Determine the (x, y) coordinate at the center of the cell enclosing the given text.  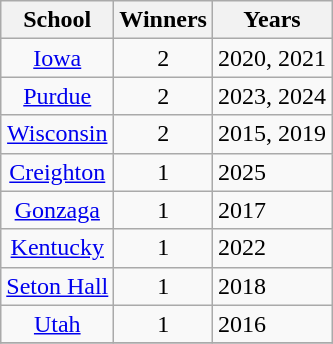
2023, 2024 (272, 96)
Iowa (58, 58)
Winners (164, 20)
School (58, 20)
Utah (58, 324)
2016 (272, 324)
Wisconsin (58, 134)
Seton Hall (58, 286)
Kentucky (58, 248)
Years (272, 20)
2025 (272, 172)
2022 (272, 248)
Creighton (58, 172)
2015, 2019 (272, 134)
Gonzaga (58, 210)
Purdue (58, 96)
2020, 2021 (272, 58)
2018 (272, 286)
2017 (272, 210)
